Locate the cell with the specified text and output its [X, Y] center coordinate. 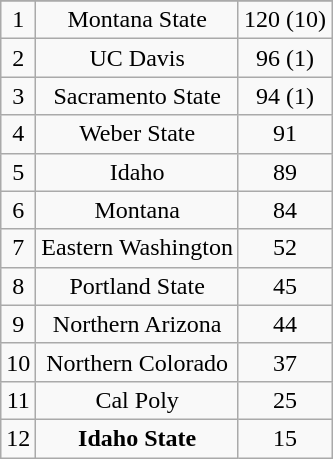
1 [18, 20]
7 [18, 248]
12 [18, 438]
10 [18, 362]
Portland State [138, 286]
Weber State [138, 134]
Sacramento State [138, 96]
8 [18, 286]
Idaho [138, 172]
UC Davis [138, 58]
Northern Arizona [138, 324]
25 [284, 400]
4 [18, 134]
Cal Poly [138, 400]
9 [18, 324]
120 (10) [284, 20]
2 [18, 58]
6 [18, 210]
Northern Colorado [138, 362]
45 [284, 286]
96 (1) [284, 58]
89 [284, 172]
15 [284, 438]
Eastern Washington [138, 248]
Idaho State [138, 438]
91 [284, 134]
94 (1) [284, 96]
11 [18, 400]
84 [284, 210]
Montana [138, 210]
37 [284, 362]
44 [284, 324]
3 [18, 96]
5 [18, 172]
Montana State [138, 20]
52 [284, 248]
